Determine the (X, Y) coordinate at the center of the cell enclosing the given text.  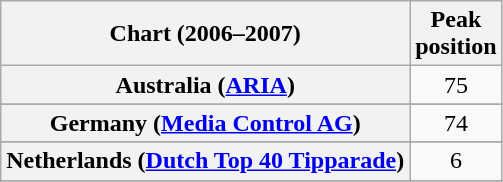
6 (456, 161)
75 (456, 85)
74 (456, 123)
Germany (Media Control AG) (206, 123)
Chart (2006–2007) (206, 34)
Netherlands (Dutch Top 40 Tipparade) (206, 161)
Australia (ARIA) (206, 85)
Peakposition (456, 34)
